Output the (X, Y) coordinate of the center of the cell containing the given text.  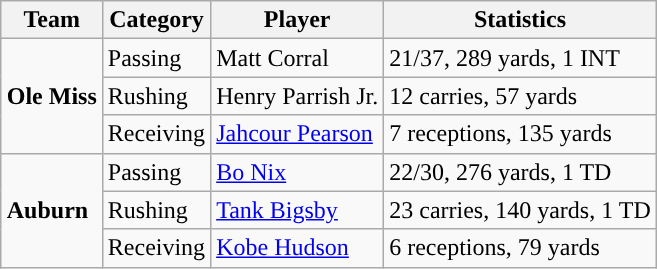
22/30, 276 yards, 1 TD (520, 172)
Tank Bigsby (298, 210)
Auburn (52, 210)
Category (156, 20)
Team (52, 20)
Statistics (520, 20)
23 carries, 140 yards, 1 TD (520, 210)
Player (298, 20)
12 carries, 57 yards (520, 96)
7 receptions, 135 yards (520, 134)
Henry Parrish Jr. (298, 96)
6 receptions, 79 yards (520, 248)
Jahcour Pearson (298, 134)
Matt Corral (298, 58)
Bo Nix (298, 172)
Ole Miss (52, 96)
Kobe Hudson (298, 248)
21/37, 289 yards, 1 INT (520, 58)
